Return the [x, y] coordinate for the center point of the cell that contains the specified text.  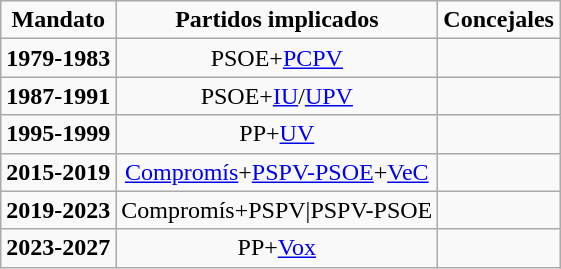
Concejales [499, 20]
PP+UV [277, 134]
PP+Vox [277, 248]
PSOE+PCPV [277, 58]
2019-2023 [58, 210]
1995-1999 [58, 134]
1987-1991 [58, 96]
Compromís+PSPV-PSOE+VeC [277, 172]
PSOE+IU/UPV [277, 96]
1979-1983 [58, 58]
Mandato [58, 20]
2023-2027 [58, 248]
2015-2019 [58, 172]
Compromís+PSPV|PSPV-PSOE [277, 210]
Partidos implicados [277, 20]
